Provide the (x, y) coordinate of the cell's center where the given text is located.  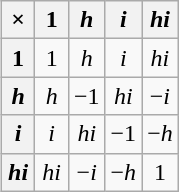
× (18, 20)
